Return (x, y) of the center of cell containing provided text 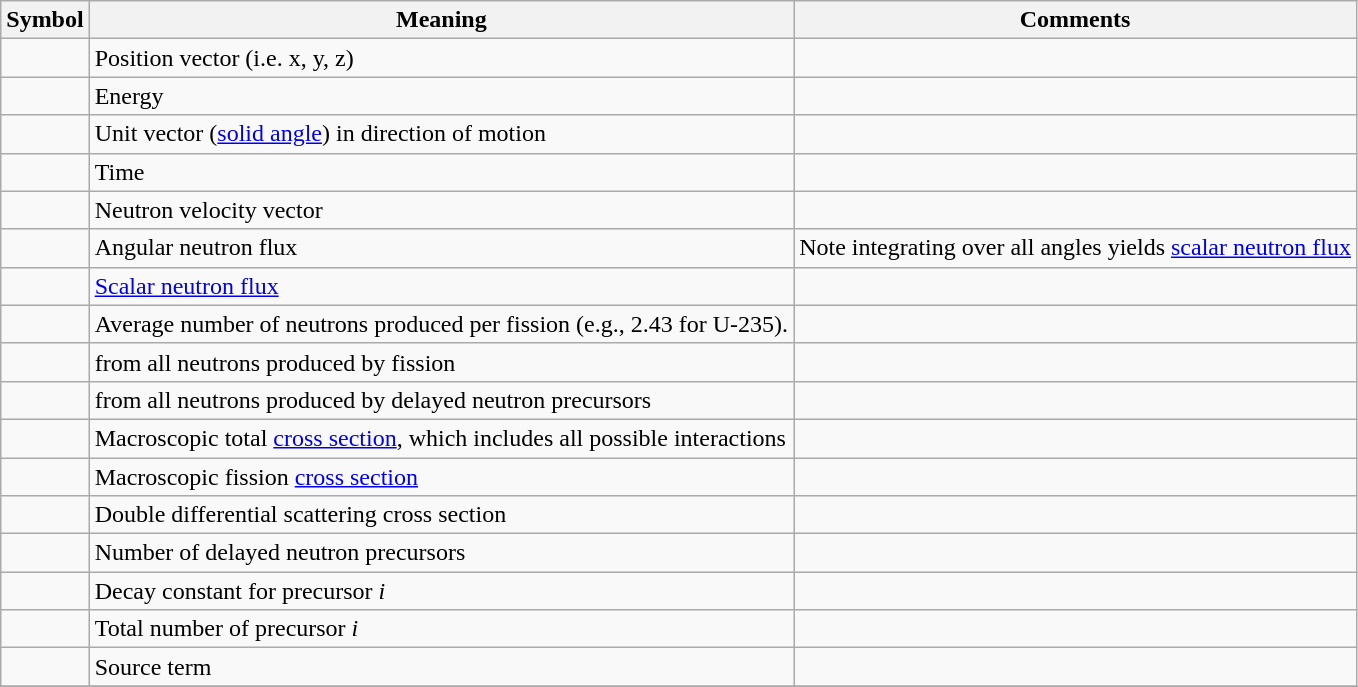
Energy (441, 96)
Number of delayed neutron precursors (441, 553)
Note integrating over all angles yields scalar neutron flux (1076, 248)
Unit vector (solid angle) in direction of motion (441, 134)
Average number of neutrons produced per fission (e.g., 2.43 for U-235). (441, 324)
from all neutrons produced by fission (441, 362)
Position vector (i.e. x, y, z) (441, 58)
Angular neutron flux (441, 248)
Macroscopic total cross section, which includes all possible interactions (441, 438)
Decay constant for precursor i (441, 591)
Neutron velocity vector (441, 210)
Comments (1076, 20)
Total number of precursor i (441, 629)
Scalar neutron flux (441, 286)
Source term (441, 667)
Time (441, 172)
from all neutrons produced by delayed neutron precursors (441, 400)
Meaning (441, 20)
Symbol (45, 20)
Double differential scattering cross section (441, 515)
Macroscopic fission cross section (441, 477)
